Extract the (X, Y) coordinate from the center of the cell holding the provided text.  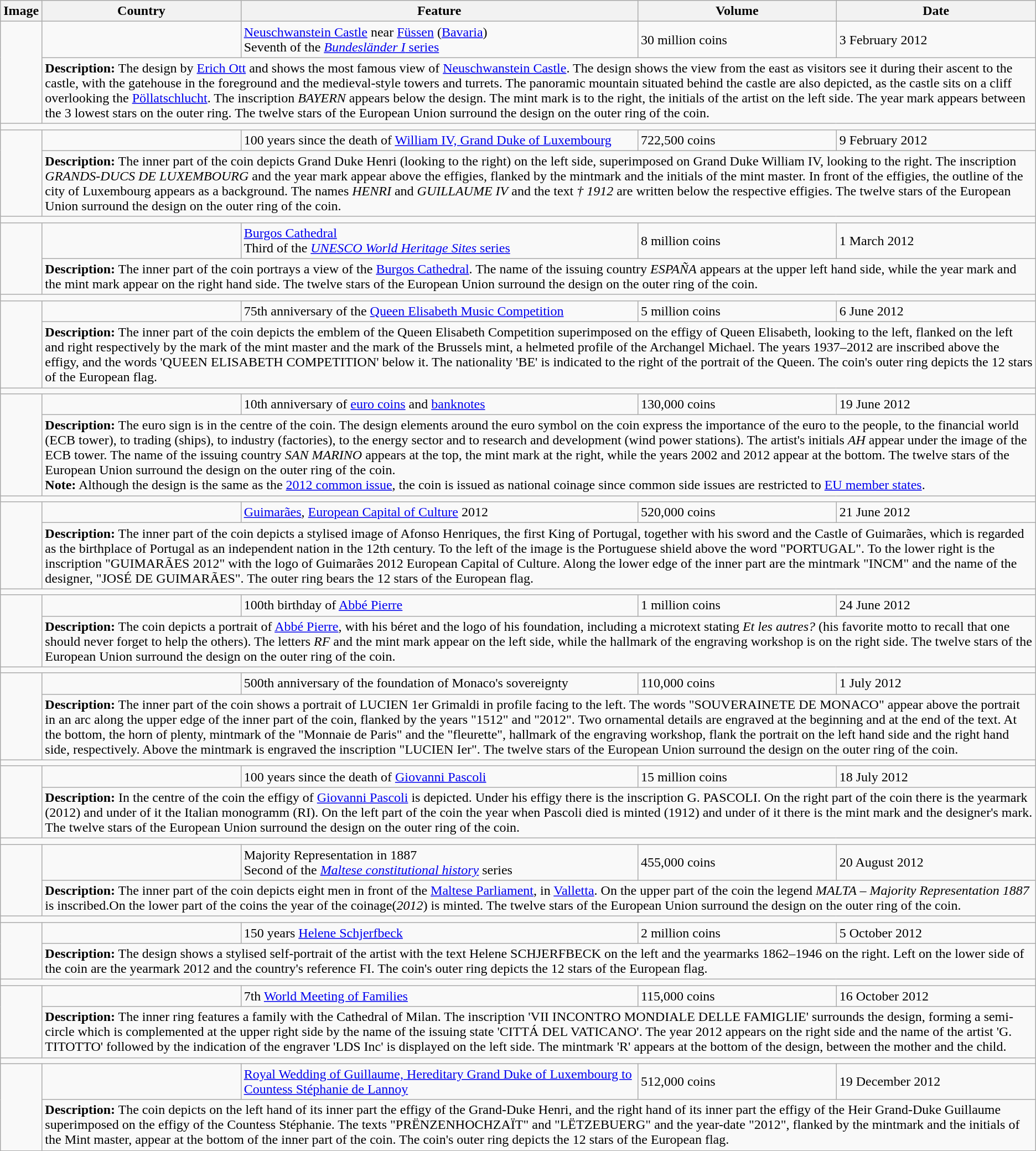
8 million coins (737, 240)
Burgos CathedralThird of the UNESCO World Heritage Sites series (439, 240)
1 July 2012 (936, 683)
Majority Representation in 1887Second of the Maltese constitutional history series (439, 862)
6 June 2012 (936, 311)
100 years since the death of William IV, Grand Duke of Luxembourg (439, 140)
455,000 coins (737, 862)
Feature (439, 11)
30 million coins (737, 40)
512,000 coins (737, 1081)
5 October 2012 (936, 933)
75th anniversary of the Queen Elisabeth Music Competition (439, 311)
Volume (737, 11)
Image (21, 11)
722,500 coins (737, 140)
21 June 2012 (936, 512)
19 June 2012 (936, 405)
Royal Wedding of Guillaume, Hereditary Grand Duke of Luxembourg to Countess Stéphanie de Lannoy (439, 1081)
24 June 2012 (936, 605)
19 December 2012 (936, 1081)
150 years Helene Schjerfbeck (439, 933)
500th anniversary of the foundation of Monaco's sovereignty (439, 683)
2 million coins (737, 933)
Country (142, 11)
130,000 coins (737, 405)
115,000 coins (737, 996)
16 October 2012 (936, 996)
20 August 2012 (936, 862)
15 million coins (737, 776)
100th birthday of Abbé Pierre (439, 605)
7th World Meeting of Families (439, 996)
Date (936, 11)
1 March 2012 (936, 240)
Neuschwanstein Castle near Füssen (Bavaria)Seventh of the Bundesländer I series (439, 40)
3 February 2012 (936, 40)
Guimarães, European Capital of Culture 2012 (439, 512)
1 million coins (737, 605)
5 million coins (737, 311)
520,000 coins (737, 512)
110,000 coins (737, 683)
18 July 2012 (936, 776)
10th anniversary of euro coins and banknotes (439, 405)
9 February 2012 (936, 140)
100 years since the death of Giovanni Pascoli (439, 776)
